Return the [X, Y] coordinate for the center point of the cell that contains the specified text.  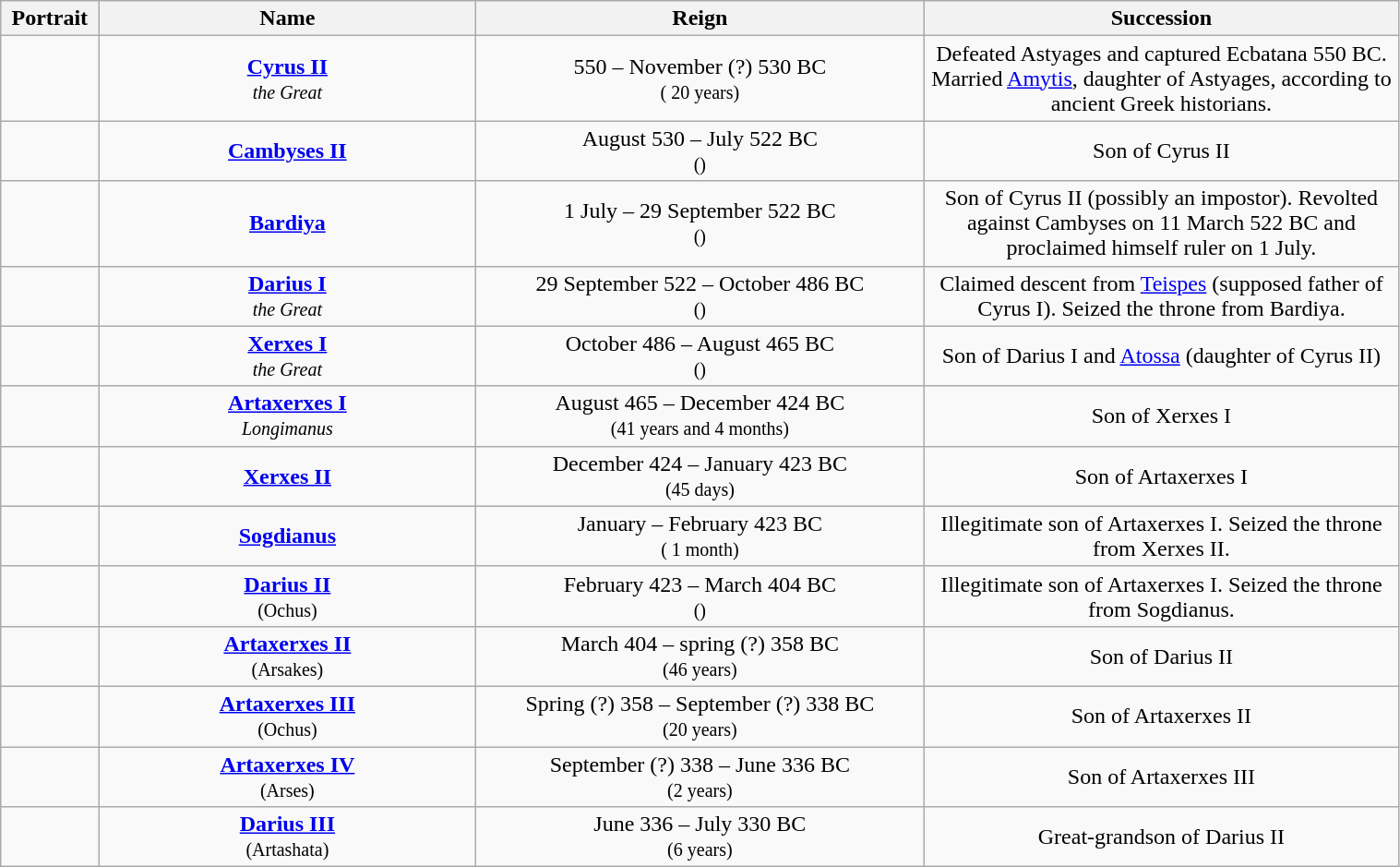
Darius II(Ochus) [288, 596]
550 – November (?) 530 BC( 20 years) [700, 78]
Illegitimate son of Artaxerxes I. Seized the throne from Xerxes II. [1161, 536]
August 465 – December 424 BC(41 years and 4 months) [700, 415]
1 July – 29 September 522 BC() [700, 223]
Son of Xerxes I [1161, 415]
Bardiya [288, 223]
October 486 – August 465 BC() [700, 356]
Succession [1161, 18]
Son of Darius II [1161, 656]
Illegitimate son of Artaxerxes I. Seized the throne from Sogdianus. [1161, 596]
January – February 423 BC( 1 month) [700, 536]
Sogdianus [288, 536]
June 336 – July 330 BC(6 years) [700, 837]
August 530 – July 522 BC() [700, 151]
Son of Artaxerxes II [1161, 716]
Darius III(Artashata) [288, 837]
December 424 – January 423 BC(45 days) [700, 476]
Artaxerxes II(Arsakes) [288, 656]
29 September 522 – October 486 BC() [700, 295]
Cambyses II [288, 151]
February 423 – March 404 BC() [700, 596]
Darius Ithe Great [288, 295]
Son of Artaxerxes III [1161, 776]
September (?) 338 – June 336 BC(2 years) [700, 776]
Xerxes II [288, 476]
Cyrus IIthe Great [288, 78]
Son of Artaxerxes I [1161, 476]
Great-grandson of Darius II [1161, 837]
Artaxerxes III(Ochus) [288, 716]
Artaxerxes ILongimanus [288, 415]
Reign [700, 18]
Son of Darius I and Atossa (daughter of Cyrus II) [1161, 356]
Son of Cyrus II [1161, 151]
Defeated Astyages and captured Ecbatana 550 BC. Married Amytis, daughter of Astyages, according to ancient Greek historians. [1161, 78]
Son of Cyrus II (possibly an impostor). Revolted against Cambyses on 11 March 522 BC and proclaimed himself ruler on 1 July. [1161, 223]
Spring (?) 358 – September (?) 338 BC(20 years) [700, 716]
Artaxerxes IV(Arses) [288, 776]
Portrait [50, 18]
Xerxes Ithe Great [288, 356]
Name [288, 18]
March 404 – spring (?) 358 BC(46 years) [700, 656]
Claimed descent from Teispes (supposed father of Cyrus I). Seized the throne from Bardiya. [1161, 295]
